Search for the cell housing the specified text and yield its (X, Y) center coordinate. 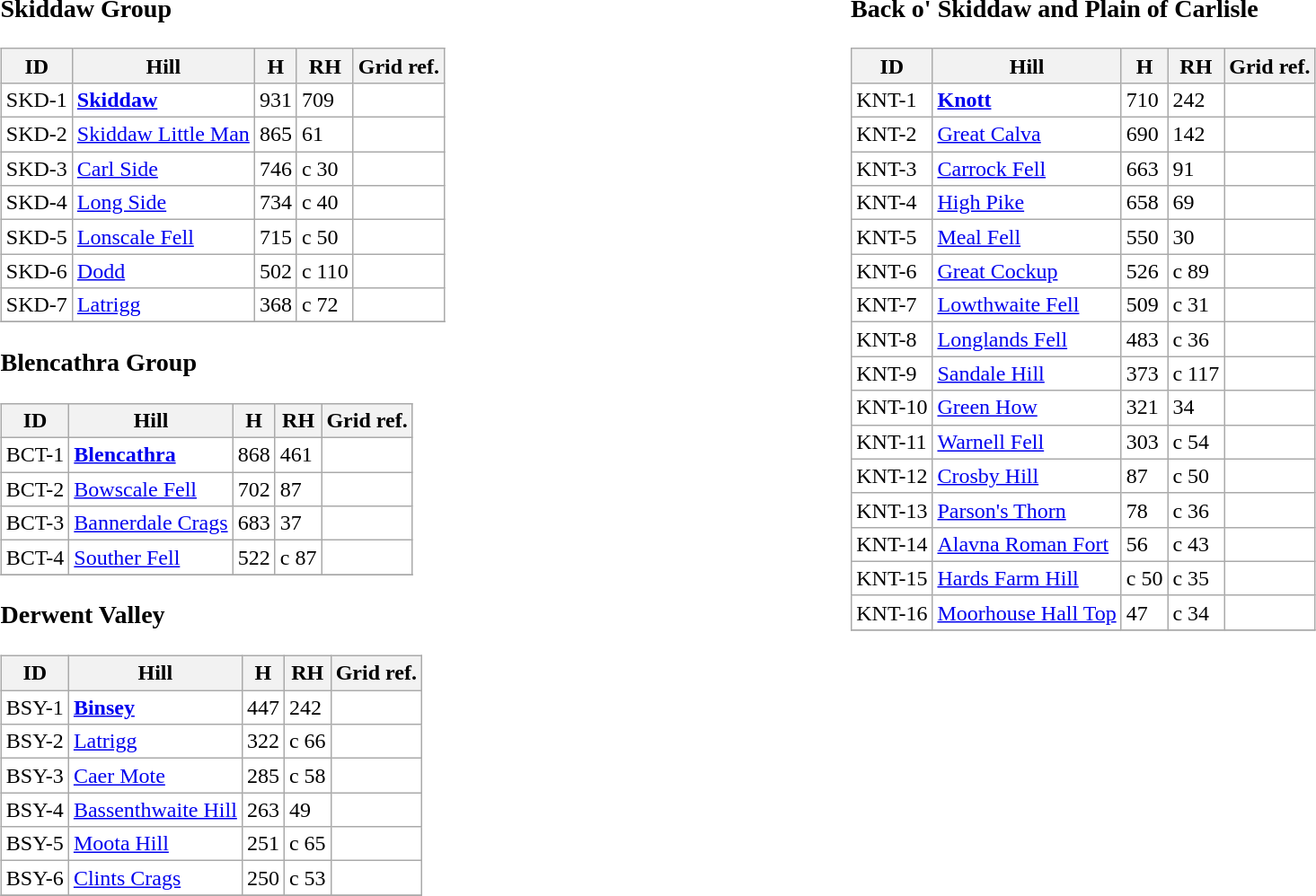
Green How (1027, 408)
710 (1144, 100)
931 (275, 100)
263 (262, 810)
322 (262, 742)
KNT-2 (892, 135)
663 (1144, 169)
c 40 (325, 203)
522 (253, 558)
KNT-15 (892, 578)
550 (1144, 237)
Skiddaw Little Man (163, 135)
373 (1144, 373)
30 (1197, 237)
683 (253, 523)
Warnell Fell (1027, 442)
BSY-3 (34, 776)
285 (262, 776)
658 (1144, 203)
KNT-16 (892, 612)
c 65 (307, 844)
KNT-9 (892, 373)
Clints Crags (155, 878)
251 (262, 844)
KNT-14 (892, 544)
Carrock Fell (1027, 169)
c 87 (298, 558)
BSY-6 (34, 878)
c 31 (1197, 305)
c 66 (307, 742)
709 (325, 100)
715 (275, 237)
Souther Fell (151, 558)
690 (1144, 135)
69 (1197, 203)
SKD-5 (36, 237)
KNT-10 (892, 408)
734 (275, 203)
BCT-1 (35, 455)
Crosby Hill (1027, 476)
BSY-2 (34, 742)
Meal Fell (1027, 237)
78 (1144, 510)
461 (298, 455)
303 (1144, 442)
SKD-4 (36, 203)
Binsey (155, 707)
37 (298, 523)
Bowscale Fell (151, 489)
702 (253, 489)
Blencathra (151, 455)
526 (1144, 271)
c 34 (1197, 612)
483 (1144, 339)
447 (262, 707)
Caer Mote (155, 776)
c 43 (1197, 544)
BCT-2 (35, 489)
c 54 (1197, 442)
BCT-4 (35, 558)
Hards Farm Hill (1027, 578)
BSY-4 (34, 810)
SKD-6 (36, 271)
KNT-13 (892, 510)
868 (253, 455)
509 (1144, 305)
250 (262, 878)
Lowthwaite Fell (1027, 305)
KNT-5 (892, 237)
c 53 (307, 878)
SKD-1 (36, 100)
91 (1197, 169)
c 117 (1197, 373)
Alavna Roman Fort (1027, 544)
865 (275, 135)
KNT-1 (892, 100)
BSY-1 (34, 707)
746 (275, 169)
Great Calva (1027, 135)
321 (1144, 408)
KNT-12 (892, 476)
KNT-6 (892, 271)
Longlands Fell (1027, 339)
Great Cockup (1027, 271)
Bassenthwaite Hill (155, 810)
c 35 (1197, 578)
142 (1197, 135)
502 (275, 271)
Skiddaw (163, 100)
Moorhouse Hall Top (1027, 612)
Bannerdale Crags (151, 523)
KNT-4 (892, 203)
Dodd (163, 271)
BCT-3 (35, 523)
KNT-8 (892, 339)
KNT-11 (892, 442)
c 110 (325, 271)
Lonscale Fell (163, 237)
Parson's Thorn (1027, 510)
61 (325, 135)
c 58 (307, 776)
Knott (1027, 100)
Long Side (163, 203)
BSY-5 (34, 844)
KNT-3 (892, 169)
368 (275, 305)
34 (1197, 408)
High Pike (1027, 203)
Moota Hill (155, 844)
49 (307, 810)
SKD-3 (36, 169)
c 89 (1197, 271)
Sandale Hill (1027, 373)
SKD-2 (36, 135)
KNT-7 (892, 305)
Carl Side (163, 169)
47 (1144, 612)
56 (1144, 544)
SKD-7 (36, 305)
c 30 (325, 169)
c 72 (325, 305)
